Return the [x, y] coordinate for the center point of the cell that contains the specified text.  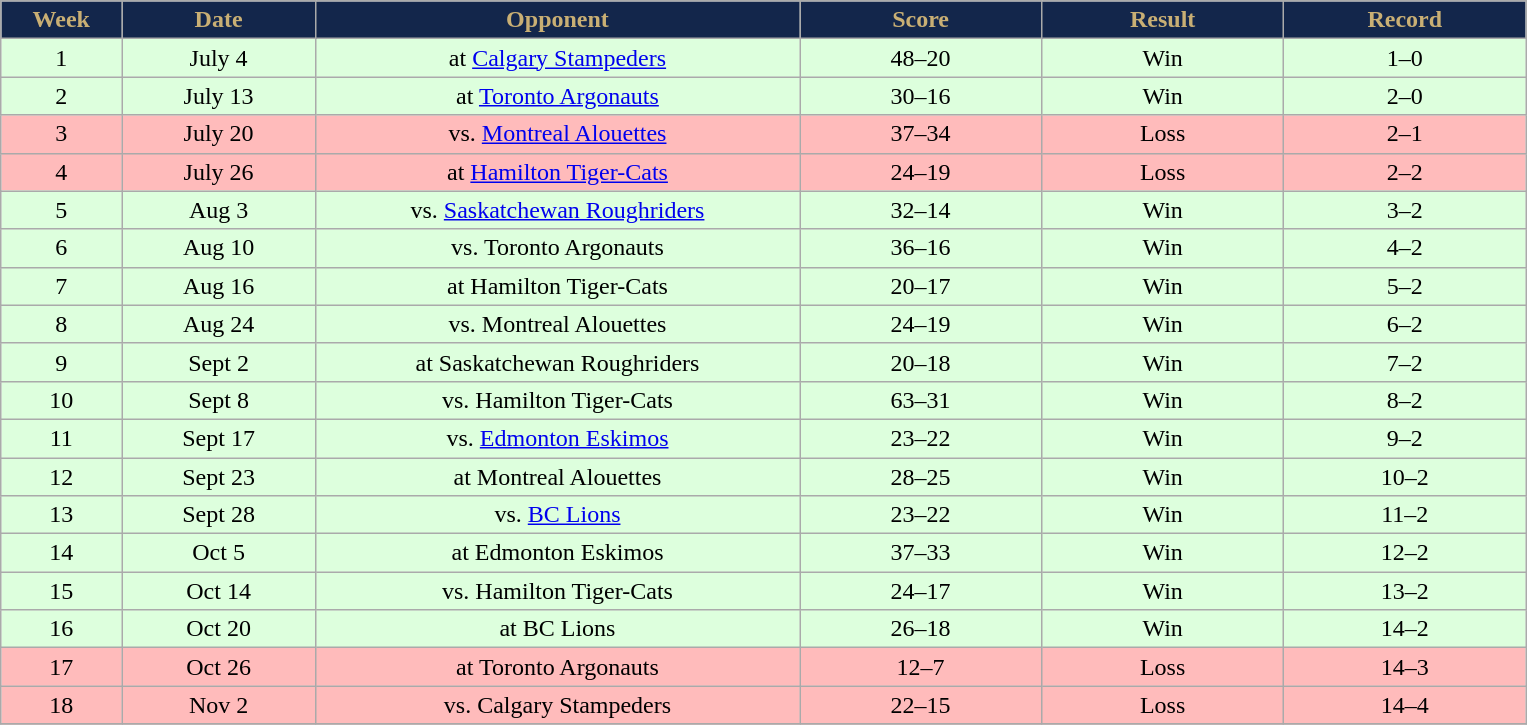
vs. BC Lions [557, 515]
12–2 [1405, 553]
at Montreal Alouettes [557, 477]
Oct 14 [219, 591]
63–31 [921, 400]
32–14 [921, 210]
Week [62, 20]
10 [62, 400]
Record [1405, 20]
Opponent [557, 20]
12 [62, 477]
2–2 [1405, 172]
11 [62, 438]
Date [219, 20]
30–16 [921, 96]
Sept 23 [219, 477]
9–2 [1405, 438]
Nov 2 [219, 705]
at Saskatchewan Roughriders [557, 362]
Score [921, 20]
20–18 [921, 362]
2–1 [1405, 134]
11–2 [1405, 515]
3–2 [1405, 210]
6 [62, 248]
2 [62, 96]
5 [62, 210]
13–2 [1405, 591]
12–7 [921, 667]
8 [62, 324]
2–0 [1405, 96]
vs. Calgary Stampeders [557, 705]
14–2 [1405, 629]
36–16 [921, 248]
Oct 26 [219, 667]
at Edmonton Eskimos [557, 553]
July 4 [219, 58]
14–4 [1405, 705]
17 [62, 667]
1 [62, 58]
7 [62, 286]
at BC Lions [557, 629]
Sept 2 [219, 362]
20–17 [921, 286]
3 [62, 134]
28–25 [921, 477]
4–2 [1405, 248]
6–2 [1405, 324]
Sept 8 [219, 400]
9 [62, 362]
July 20 [219, 134]
at Calgary Stampeders [557, 58]
Aug 3 [219, 210]
Sept 17 [219, 438]
Aug 10 [219, 248]
24–17 [921, 591]
26–18 [921, 629]
Sept 28 [219, 515]
vs. Edmonton Eskimos [557, 438]
Aug 24 [219, 324]
48–20 [921, 58]
37–33 [921, 553]
Result [1163, 20]
14 [62, 553]
vs. Toronto Argonauts [557, 248]
vs. Saskatchewan Roughriders [557, 210]
4 [62, 172]
18 [62, 705]
37–34 [921, 134]
1–0 [1405, 58]
14–3 [1405, 667]
Oct 5 [219, 553]
Aug 16 [219, 286]
10–2 [1405, 477]
July 13 [219, 96]
5–2 [1405, 286]
16 [62, 629]
15 [62, 591]
8–2 [1405, 400]
Oct 20 [219, 629]
13 [62, 515]
22–15 [921, 705]
July 26 [219, 172]
7–2 [1405, 362]
